Locate the cell with the specified text and output its (x, y) center coordinate. 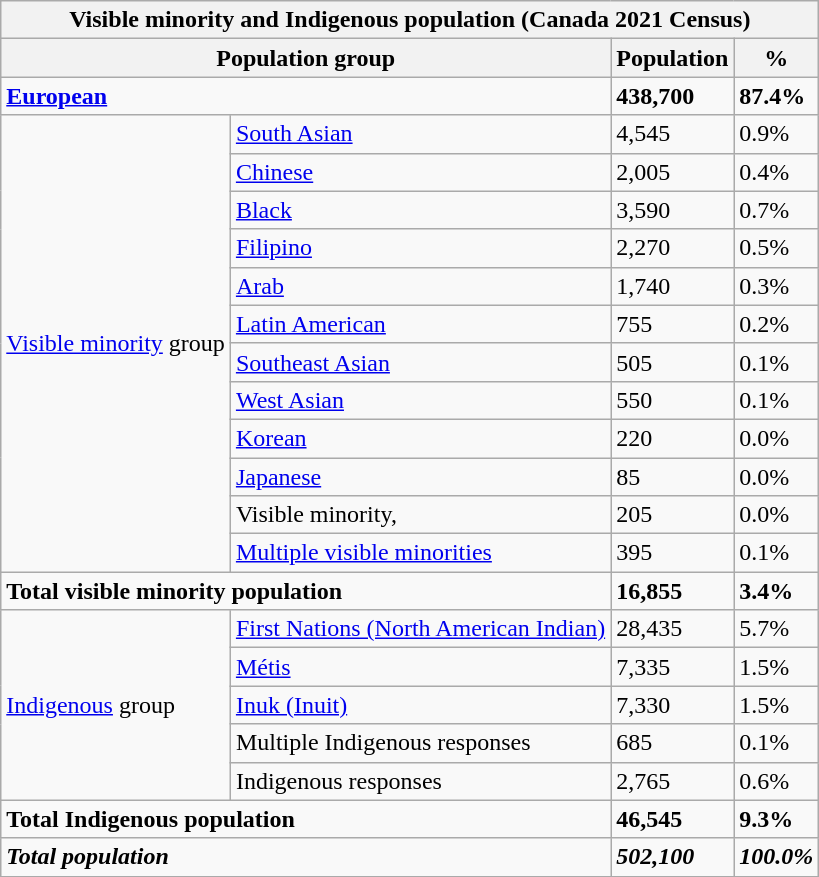
9.3% (776, 819)
European (306, 96)
Southeast Asian (420, 362)
Filipino (420, 248)
4,545 (672, 134)
Indigenous group (116, 705)
685 (672, 743)
% (776, 58)
0.7% (776, 210)
Multiple visible minorities (420, 553)
550 (672, 400)
16,855 (672, 591)
Inuk (Inuit) (420, 705)
Multiple Indigenous responses (420, 743)
0.3% (776, 286)
First Nations (North American Indian) (420, 629)
Total visible minority population (306, 591)
0.4% (776, 172)
1,740 (672, 286)
Visible minority, (420, 515)
Total Indigenous population (306, 819)
502,100 (672, 857)
2,765 (672, 781)
Total population (306, 857)
0.6% (776, 781)
Arab (420, 286)
0.2% (776, 324)
Latin American (420, 324)
Visible minority and Indigenous population (Canada 2021 Census) (410, 20)
Japanese (420, 477)
Indigenous responses (420, 781)
Black (420, 210)
28,435 (672, 629)
3,590 (672, 210)
Population group (306, 58)
87.4% (776, 96)
Métis (420, 667)
Korean (420, 438)
South Asian (420, 134)
85 (672, 477)
395 (672, 553)
220 (672, 438)
46,545 (672, 819)
505 (672, 362)
7,335 (672, 667)
0.5% (776, 248)
3.4% (776, 591)
755 (672, 324)
205 (672, 515)
7,330 (672, 705)
Chinese (420, 172)
Population (672, 58)
438,700 (672, 96)
2,270 (672, 248)
0.9% (776, 134)
5.7% (776, 629)
100.0% (776, 857)
Visible minority group (116, 344)
West Asian (420, 400)
2,005 (672, 172)
